Scan for the cell matching the given text and deliver its [X, Y] coordinate at center. 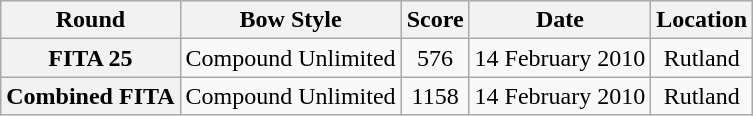
Round [90, 20]
Combined FITA [90, 96]
576 [435, 58]
Bow Style [290, 20]
FITA 25 [90, 58]
Date [560, 20]
Location [702, 20]
1158 [435, 96]
Score [435, 20]
